Identify which cell holds the provided text, then report its (x, y) central coordinate. 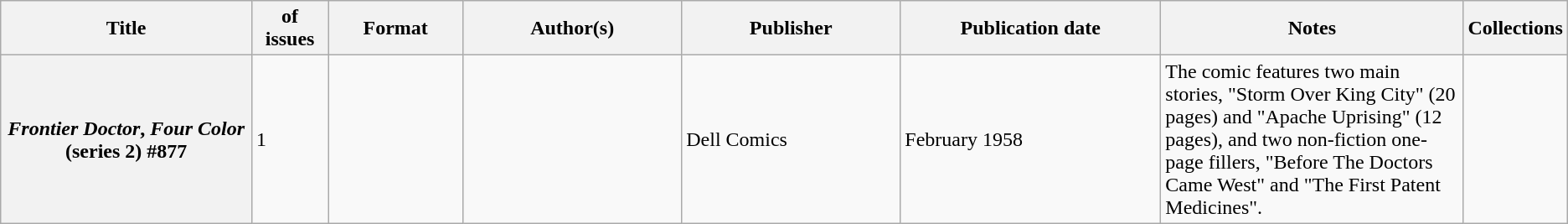
February 1958 (1030, 139)
Title (126, 29)
of issues (290, 29)
Dell Comics (791, 139)
Collections (1515, 29)
1 (290, 139)
Frontier Doctor, Four Color (series 2) #877 (126, 139)
Format (395, 29)
Publisher (791, 29)
Notes (1312, 29)
Author(s) (573, 29)
Publication date (1030, 29)
